Capture the cell that displays the provided text and extract its (X, Y) central coordinate. 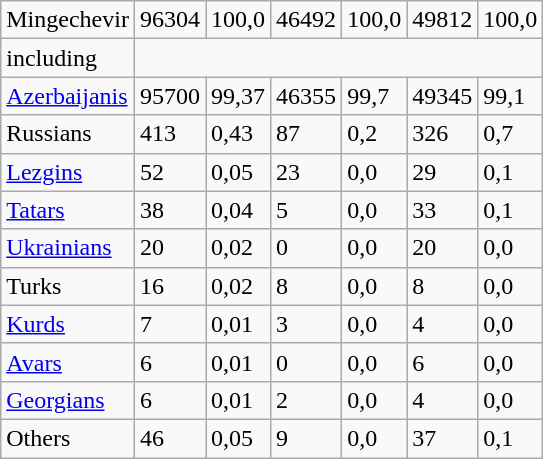
Lezgins (68, 172)
49812 (442, 20)
0,43 (238, 134)
Russians (68, 134)
49345 (442, 96)
5 (306, 210)
33 (442, 210)
99,7 (374, 96)
37 (442, 438)
0,7 (510, 134)
29 (442, 172)
99,1 (510, 96)
46 (170, 438)
95700 (170, 96)
96304 (170, 20)
Turks (68, 286)
46355 (306, 96)
Kurds (68, 324)
52 (170, 172)
87 (306, 134)
0,04 (238, 210)
326 (442, 134)
including (68, 58)
7 (170, 324)
16 (170, 286)
Others (68, 438)
413 (170, 134)
3 (306, 324)
23 (306, 172)
Mingechevir (68, 20)
Tatars (68, 210)
99,37 (238, 96)
46492 (306, 20)
Georgians (68, 400)
2 (306, 400)
Azerbaijanis (68, 96)
9 (306, 438)
0,2 (374, 134)
Ukrainians (68, 248)
Avars (68, 362)
38 (170, 210)
